Return the (x, y) coordinate for the center point of the cell that contains the specified text.  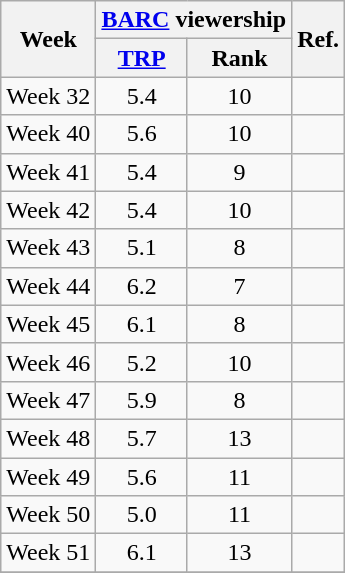
Rank (239, 58)
Week 42 (48, 210)
7 (239, 286)
Week 43 (48, 248)
5.2 (142, 362)
5.0 (142, 515)
Week 40 (48, 134)
Week 44 (48, 286)
9 (239, 172)
Week 32 (48, 96)
Ref. (318, 39)
Week 48 (48, 438)
Week 49 (48, 477)
Week 50 (48, 515)
5.1 (142, 248)
Week 51 (48, 553)
Week 41 (48, 172)
TRP (142, 58)
Week 46 (48, 362)
Week 47 (48, 400)
6.2 (142, 286)
Week 45 (48, 324)
5.7 (142, 438)
BARC viewership (194, 20)
Week (48, 39)
5.9 (142, 400)
